Return the [X, Y] coordinate for the center point of the cell that contains the specified text.  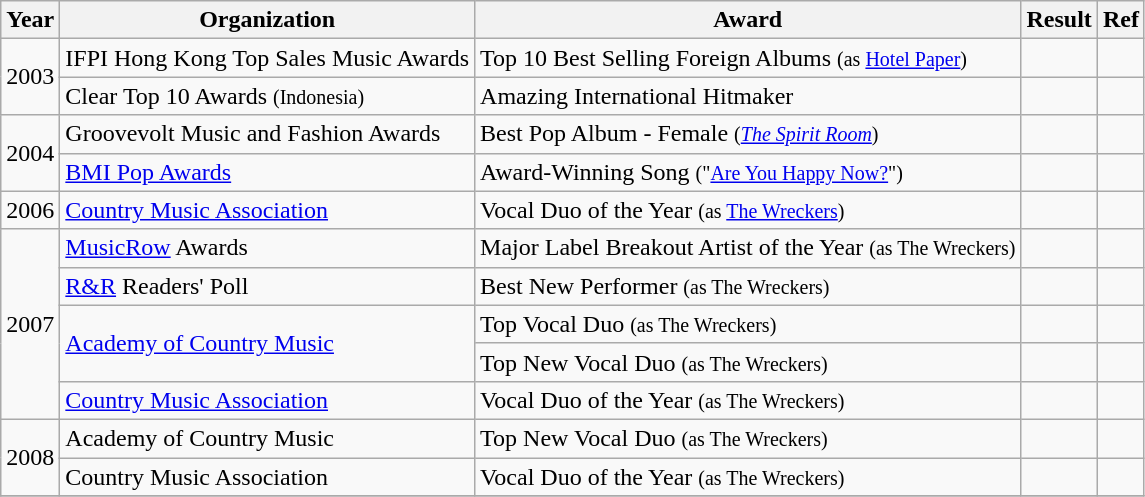
Award-Winning Song ("Are You Happy Now?") [748, 172]
Organization [268, 20]
2008 [30, 457]
Major Label Breakout Artist of the Year (as The Wreckers) [748, 248]
Year [30, 20]
Best New Performer (as The Wreckers) [748, 286]
Ref [1120, 20]
Best Pop Album - Female (The Spirit Room) [748, 134]
2003 [30, 77]
Groovevolt Music and Fashion Awards [268, 134]
BMI Pop Awards [268, 172]
Award [748, 20]
2007 [30, 324]
IFPI Hong Kong Top Sales Music Awards [268, 58]
2004 [30, 153]
R&R Readers' Poll [268, 286]
Top Vocal Duo (as The Wreckers) [748, 324]
Top 10 Best Selling Foreign Albums (as Hotel Paper) [748, 58]
MusicRow Awards [268, 248]
2006 [30, 210]
Result [1059, 20]
Amazing International Hitmaker [748, 96]
Clear Top 10 Awards (Indonesia) [268, 96]
